Scan for the cell matching the given text and deliver its [X, Y] coordinate at center. 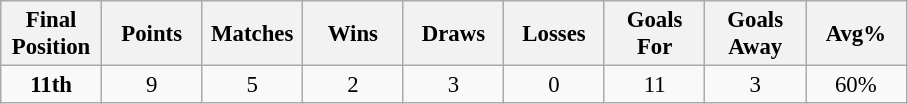
0 [554, 85]
Goals Away [756, 34]
5 [252, 85]
Matches [252, 34]
60% [856, 85]
Avg% [856, 34]
Losses [554, 34]
Goals For [654, 34]
11th [52, 85]
9 [152, 85]
Wins [354, 34]
2 [354, 85]
Points [152, 34]
Final Position [52, 34]
11 [654, 85]
Draws [454, 34]
